Output the [x, y] coordinate of the center of the cell containing the given text.  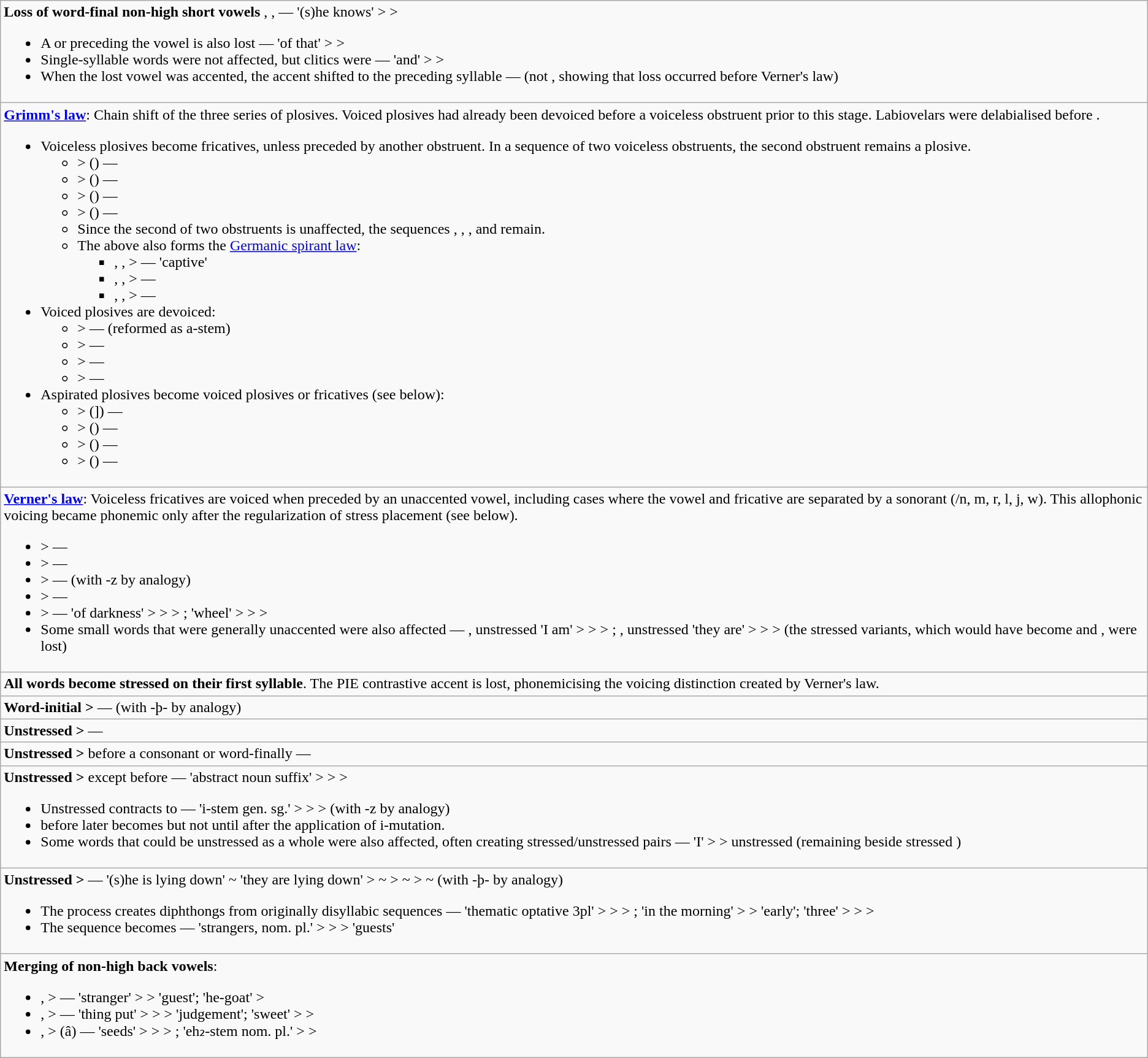
Unstressed > before a consonant or word-finally — [574, 754]
Unstressed > — [574, 730]
All words become stressed on their first syllable. The PIE contrastive accent is lost, phonemicising the voicing distinction created by Verner's law. [574, 684]
Word-initial > — (with -þ- by analogy) [574, 707]
